Return the (X, Y) coordinate for the center point of the cell that contains the specified text.  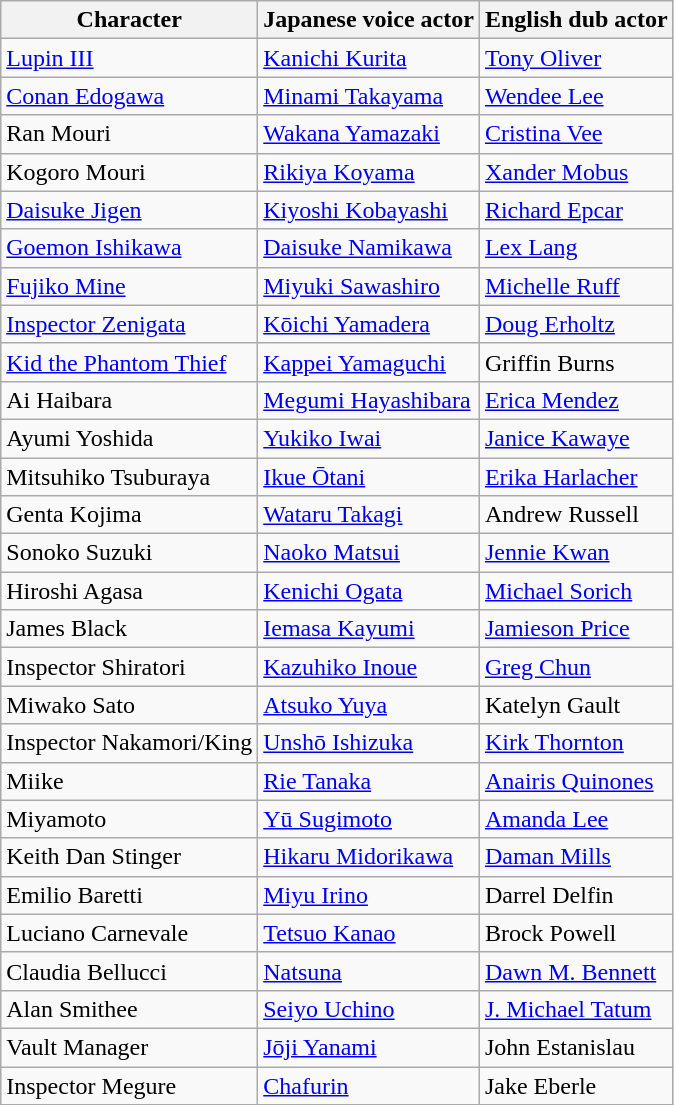
Doug Erholtz (576, 324)
Michelle Ruff (576, 286)
English dub actor (576, 20)
Rie Tanaka (369, 781)
Sonoko Suzuki (130, 553)
Daisuke Jigen (130, 210)
Andrew Russell (576, 515)
Jamieson Price (576, 629)
Fujiko Mine (130, 286)
Cristina Vee (576, 134)
Vault Manager (130, 1047)
Kappei Yamaguchi (369, 362)
Minami Takayama (369, 96)
Miyamoto (130, 819)
Miwako Sato (130, 705)
Jake Eberle (576, 1085)
Erika Harlacher (576, 477)
Ai Haibara (130, 400)
Emilio Baretti (130, 895)
Claudia Bellucci (130, 971)
Jōji Yanami (369, 1047)
Kazuhiko Inoue (369, 667)
Ran Mouri (130, 134)
Naoko Matsui (369, 553)
Miyu Irino (369, 895)
Rikiya Koyama (369, 172)
Inspector Shiratori (130, 667)
Janice Kawaye (576, 438)
Lupin III (130, 58)
Ayumi Yoshida (130, 438)
Luciano Carnevale (130, 933)
Kogoro Mouri (130, 172)
Kenichi Ogata (369, 591)
Yū Sugimoto (369, 819)
Mitsuhiko Tsuburaya (130, 477)
Japanese voice actor (369, 20)
Katelyn Gault (576, 705)
Inspector Megure (130, 1085)
Miike (130, 781)
Dawn M. Bennett (576, 971)
Character (130, 20)
Griffin Burns (576, 362)
Greg Chun (576, 667)
Chafurin (369, 1085)
Ikue Ōtani (369, 477)
Daman Mills (576, 857)
Erica Mendez (576, 400)
Alan Smithee (130, 1009)
Inspector Zenigata (130, 324)
Kanichi Kurita (369, 58)
Yukiko Iwai (369, 438)
Hiroshi Agasa (130, 591)
Tony Oliver (576, 58)
Wataru Takagi (369, 515)
Genta Kojima (130, 515)
Wendee Lee (576, 96)
J. Michael Tatum (576, 1009)
Daisuke Namikawa (369, 248)
Atsuko Yuya (369, 705)
Kiyoshi Kobayashi (369, 210)
Inspector Nakamori/King (130, 743)
Richard Epcar (576, 210)
Kōichi Yamadera (369, 324)
Miyuki Sawashiro (369, 286)
Anairis Quinones (576, 781)
Jennie Kwan (576, 553)
Keith Dan Stinger (130, 857)
Brock Powell (576, 933)
Xander Mobus (576, 172)
Unshō Ishizuka (369, 743)
Seiyo Uchino (369, 1009)
Wakana Yamazaki (369, 134)
Kid the Phantom Thief (130, 362)
Conan Edogawa (130, 96)
Goemon Ishikawa (130, 248)
Iemasa Kayumi (369, 629)
Kirk Thornton (576, 743)
James Black (130, 629)
Darrel Delfin (576, 895)
John Estanislau (576, 1047)
Hikaru Midorikawa (369, 857)
Tetsuo Kanao (369, 933)
Megumi Hayashibara (369, 400)
Natsuna (369, 971)
Lex Lang (576, 248)
Amanda Lee (576, 819)
Michael Sorich (576, 591)
